Extract the (X, Y) coordinate from the center of the cell holding the provided text.  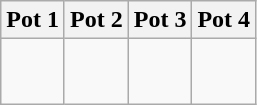
Pot 3 (160, 20)
Pot 2 (96, 20)
Pot 4 (224, 20)
Pot 1 (33, 20)
